Capture the cell that displays the provided text and extract its [x, y] central coordinate. 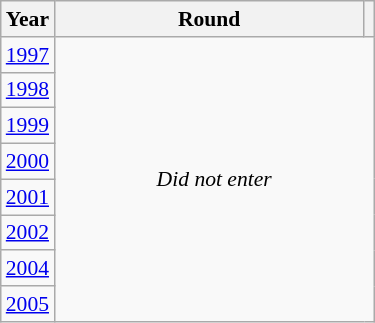
Year [28, 19]
Round [209, 19]
1997 [28, 55]
2005 [28, 304]
2004 [28, 269]
2001 [28, 197]
1998 [28, 90]
1999 [28, 126]
2000 [28, 162]
Did not enter [214, 180]
2002 [28, 233]
